Detect which cell encompasses the target text, then output its [x, y] center coordinate. 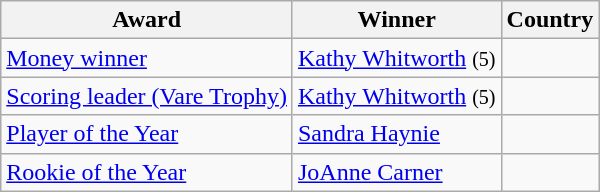
Rookie of the Year [147, 172]
Award [147, 20]
Scoring leader (Vare Trophy) [147, 96]
Player of the Year [147, 134]
Money winner [147, 58]
JoAnne Carner [396, 172]
Winner [396, 20]
Country [550, 20]
Sandra Haynie [396, 134]
